Capture the cell that displays the provided text and extract its [X, Y] central coordinate. 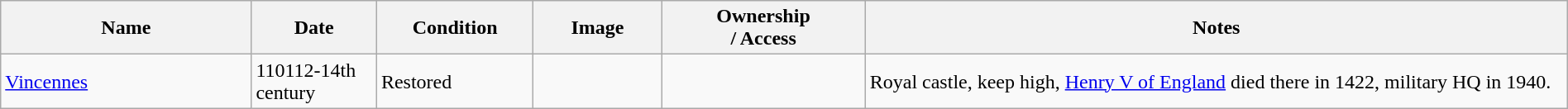
Image [597, 28]
110112-14th century [314, 81]
Date [314, 28]
Vincennes [126, 81]
Name [126, 28]
Notes [1216, 28]
Ownership/ Access [763, 28]
Royal castle, keep high, Henry V of England died there in 1422, military HQ in 1940. [1216, 81]
Condition [455, 28]
Restored [455, 81]
